Detect which cell encompasses the target text, then output its (x, y) center coordinate. 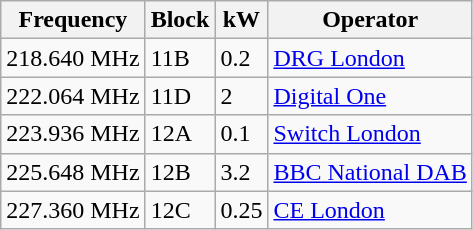
12B (180, 172)
3.2 (242, 172)
Switch London (370, 134)
225.648 MHz (73, 172)
11B (180, 58)
CE London (370, 210)
BBC National DAB (370, 172)
2 (242, 96)
Digital One (370, 96)
0.2 (242, 58)
218.640 MHz (73, 58)
kW (242, 20)
0.1 (242, 134)
223.936 MHz (73, 134)
222.064 MHz (73, 96)
12A (180, 134)
Block (180, 20)
DRG London (370, 58)
12C (180, 210)
Operator (370, 20)
11D (180, 96)
227.360 MHz (73, 210)
0.25 (242, 210)
Frequency (73, 20)
